Scan for the cell matching the given text and deliver its [X, Y] coordinate at center. 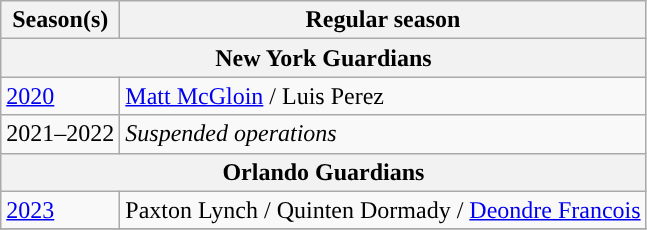
New York Guardians [324, 58]
Season(s) [60, 20]
2020 [60, 96]
Paxton Lynch / Quinten Dormady / Deondre Francois [383, 210]
Suspended operations [383, 134]
2021–2022 [60, 134]
2023 [60, 210]
Regular season [383, 20]
Matt McGloin / Luis Perez [383, 96]
Orlando Guardians [324, 172]
